Pinpoint the cell where the given text exists, returning its (x, y) midpoint coordinate. 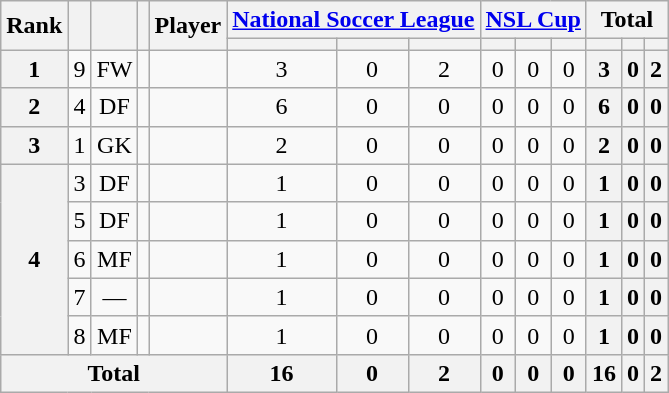
Rank (34, 26)
Player (188, 26)
— (114, 297)
8 (80, 335)
GK (114, 145)
NSL Cup (533, 20)
FW (114, 69)
5 (80, 221)
7 (80, 297)
9 (80, 69)
National Soccer League (354, 20)
